Extract the [X, Y] coordinate from the center of the cell holding the provided text.  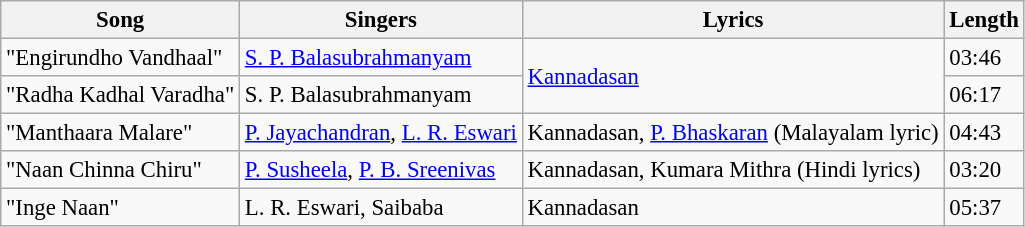
Singers [382, 20]
Kannadasan, P. Bhaskaran (Malayalam lyric) [733, 133]
05:37 [984, 208]
06:17 [984, 95]
Lyrics [733, 20]
"Manthaara Malare" [120, 133]
"Inge Naan" [120, 208]
03:20 [984, 170]
04:43 [984, 133]
P. Jayachandran, L. R. Eswari [382, 133]
Song [120, 20]
"Engirundho Vandhaal" [120, 58]
Kannadasan, Kumara Mithra (Hindi lyrics) [733, 170]
"Naan Chinna Chiru" [120, 170]
P. Susheela, P. B. Sreenivas [382, 170]
L. R. Eswari, Saibaba [382, 208]
Length [984, 20]
03:46 [984, 58]
"Radha Kadhal Varadha" [120, 95]
